Capture the cell that displays the provided text and extract its [x, y] central coordinate. 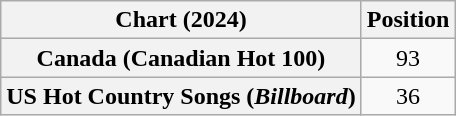
Position [408, 20]
36 [408, 96]
93 [408, 58]
US Hot Country Songs (Billboard) [181, 96]
Chart (2024) [181, 20]
Canada (Canadian Hot 100) [181, 58]
